Scan for the cell matching the given text and deliver its (x, y) coordinate at center. 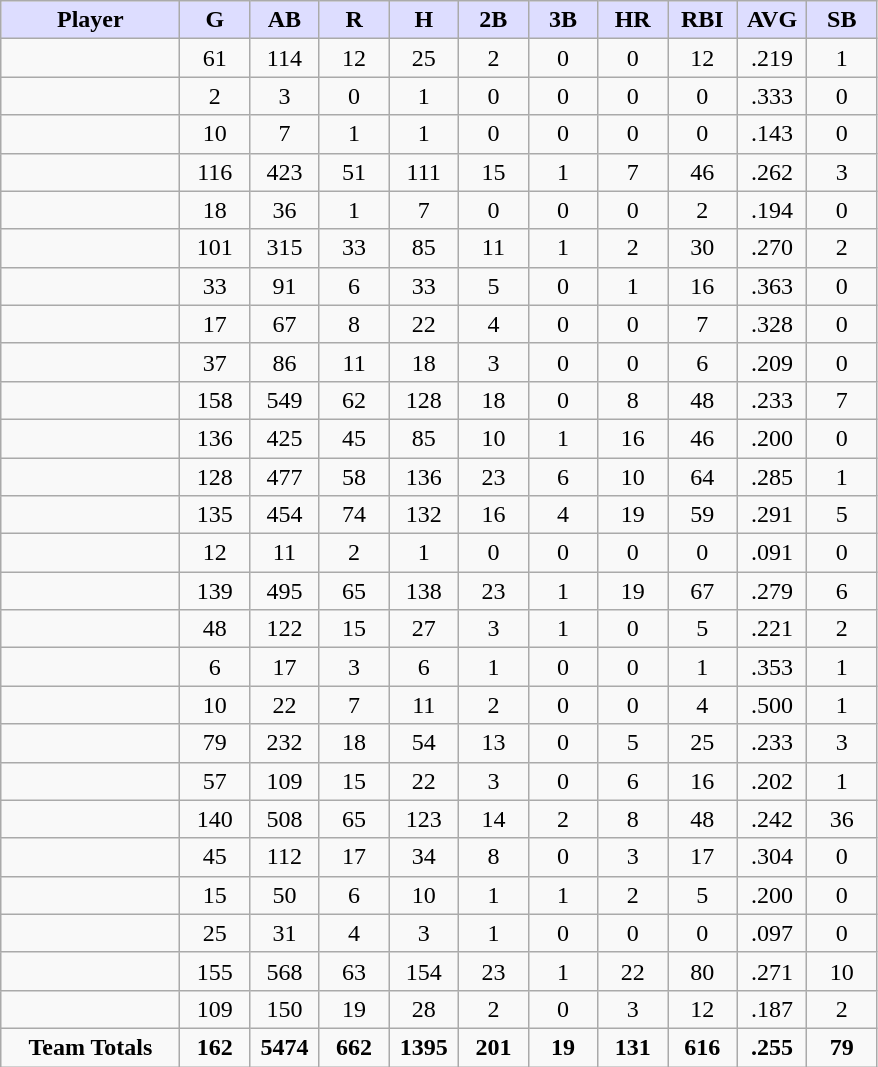
14 (494, 819)
RBI (703, 20)
495 (285, 591)
50 (285, 895)
.221 (772, 629)
.242 (772, 819)
616 (703, 1047)
63 (354, 971)
54 (424, 743)
154 (424, 971)
.271 (772, 971)
.255 (772, 1047)
.328 (772, 324)
114 (285, 58)
423 (285, 172)
162 (215, 1047)
74 (354, 515)
51 (354, 172)
.279 (772, 591)
568 (285, 971)
.097 (772, 933)
549 (285, 400)
.285 (772, 477)
477 (285, 477)
140 (215, 819)
Player (90, 20)
30 (703, 248)
62 (354, 400)
37 (215, 362)
5474 (285, 1047)
.333 (772, 96)
112 (285, 857)
132 (424, 515)
116 (215, 172)
57 (215, 781)
HR (633, 20)
138 (424, 591)
150 (285, 1009)
.353 (772, 667)
SB (842, 20)
135 (215, 515)
.143 (772, 134)
.187 (772, 1009)
122 (285, 629)
1395 (424, 1047)
.194 (772, 210)
158 (215, 400)
80 (703, 971)
123 (424, 819)
.091 (772, 553)
201 (494, 1047)
58 (354, 477)
232 (285, 743)
86 (285, 362)
27 (424, 629)
H (424, 20)
155 (215, 971)
.500 (772, 705)
.363 (772, 286)
508 (285, 819)
.202 (772, 781)
G (215, 20)
662 (354, 1047)
139 (215, 591)
91 (285, 286)
425 (285, 438)
AVG (772, 20)
34 (424, 857)
.209 (772, 362)
AB (285, 20)
61 (215, 58)
131 (633, 1047)
.270 (772, 248)
Team Totals (90, 1047)
3B (563, 20)
.291 (772, 515)
R (354, 20)
28 (424, 1009)
31 (285, 933)
59 (703, 515)
111 (424, 172)
.304 (772, 857)
101 (215, 248)
.262 (772, 172)
13 (494, 743)
454 (285, 515)
.219 (772, 58)
64 (703, 477)
2B (494, 20)
315 (285, 248)
